Detect which cell encompasses the target text, then output its [X, Y] center coordinate. 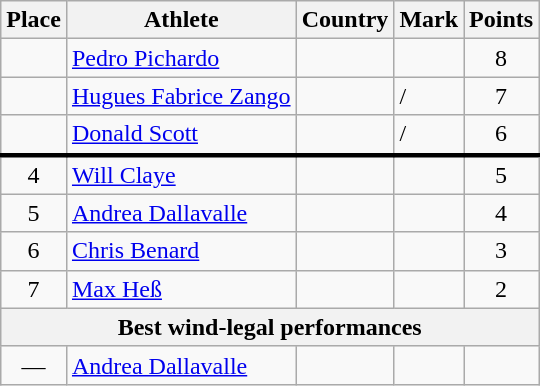
Country [345, 20]
Max Heß [181, 289]
Athlete [181, 20]
Will Claye [181, 174]
Chris Benard [181, 251]
Points [502, 20]
Place [34, 20]
— [34, 365]
Hugues Fabrice Zango [181, 96]
Pedro Pichardo [181, 58]
8 [502, 58]
Donald Scott [181, 135]
Best wind-legal performances [270, 327]
Mark [429, 20]
3 [502, 251]
2 [502, 289]
